For the text-containing cell, return its midpoint in (x, y) coordinate format. 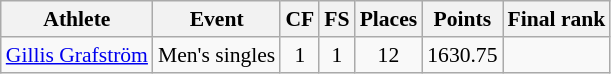
Event (216, 19)
FS (336, 19)
Final rank (557, 19)
Gillis Grafström (77, 55)
Places (389, 19)
Athlete (77, 19)
Points (462, 19)
CF (300, 19)
1630.75 (462, 55)
Men's singles (216, 55)
12 (389, 55)
